Find where the given text appears and provide that cell's center as [X, Y] coordinate. 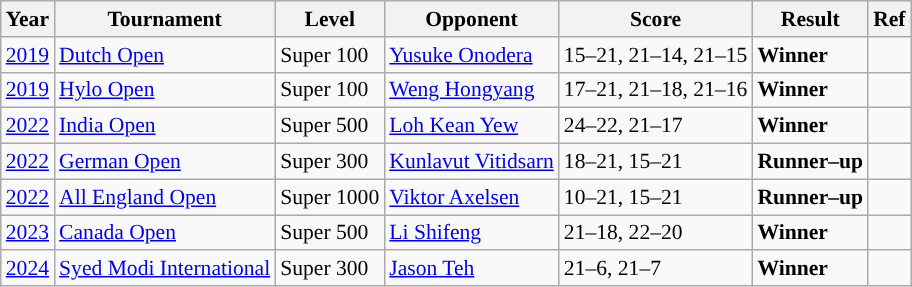
Hylo Open [164, 90]
Score [656, 19]
Opponent [472, 19]
Jason Teh [472, 269]
Li Shifeng [472, 233]
2023 [28, 233]
Result [810, 19]
India Open [164, 126]
24–22, 21–17 [656, 126]
Weng Hongyang [472, 90]
Ref [889, 19]
21–18, 22–20 [656, 233]
All England Open [164, 197]
15–21, 21–14, 21–15 [656, 55]
Kunlavut Vitidsarn [472, 162]
18–21, 15–21 [656, 162]
Level [330, 19]
Yusuke Onodera [472, 55]
Loh Kean Yew [472, 126]
21–6, 21–7 [656, 269]
10–21, 15–21 [656, 197]
Dutch Open [164, 55]
Year [28, 19]
Tournament [164, 19]
Viktor Axelsen [472, 197]
Canada Open [164, 233]
Syed Modi International [164, 269]
Super 1000 [330, 197]
17–21, 21–18, 21–16 [656, 90]
German Open [164, 162]
2024 [28, 269]
